Search for the cell housing the specified text and yield its [x, y] center coordinate. 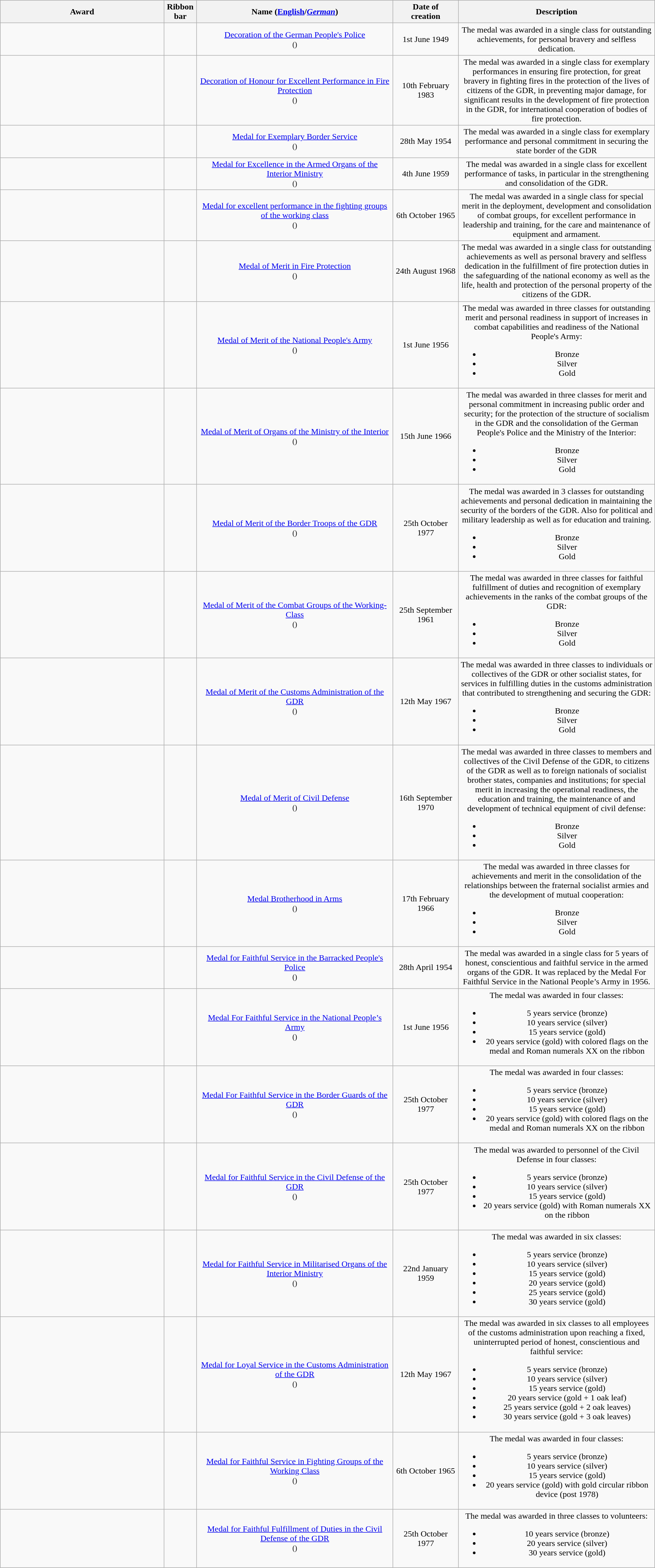
Medal of Merit of the Customs Administration of the GDR() [295, 701]
Decoration of the German People's Police() [295, 39]
The medal was awarded in a single class for exemplary performance and personal commitment in securing the state border of the GDR [556, 141]
The medal was awarded in three classes to volunteers:10 years service (bronze)20 years service (silver)30 years service (gold) [556, 1538]
The medal was awarded in a single class for excellent performance of tasks, in particular in the strengthening and consolidation of the GDR. [556, 174]
10th February 1983 [425, 90]
22nd January 1959 [425, 1273]
Medal for Faithful Service in Fighting Groups of the Working Class() [295, 1470]
Medal for Loyal Service in the Customs Administration of the GDR() [295, 1374]
Medal of Merit of Civil Defense() [295, 802]
Award [82, 12]
Medal Brotherhood in Arms() [295, 903]
Medal of Merit in Fire Protection() [295, 271]
Date ofcreation [425, 12]
Decoration of Honour for Excellent Performance in Fire Protection() [295, 90]
Description [556, 12]
The medal was awarded in a single class for outstanding achievements, for personal bravery and selfless dedication. [556, 39]
Medal For Faithful Service in the National People’s Army() [295, 1027]
28th April 1954 [425, 968]
Medal for Faithful Service in the Barracked People's Police() [295, 968]
17th February 1966 [425, 903]
Medal for excellent performance in the fighting groups of the working class() [295, 215]
1st June 1949 [425, 39]
24th August 1968 [425, 271]
Medal of Merit of Organs of the Ministry of the Interior() [295, 436]
Name (English/German) [295, 12]
Medal for Excellence in the Armed Organs of the Interior Ministry() [295, 174]
Medal for Exemplary Border Service() [295, 141]
Medal of Merit of the Combat Groups of the Working-Class() [295, 614]
Medal for Faithful Service in Militarised Organs of the Interior Ministry() [295, 1273]
28th May 1954 [425, 141]
Medal for Faithful Service in the Civil Defense of the GDR() [295, 1187]
25th September 1961 [425, 614]
15th June 1966 [425, 436]
16th September 1970 [425, 802]
Ribbonbar [180, 12]
Medal for Faithful Fulfillment of Duties in the Civil Defense of the GDR() [295, 1538]
4th June 1959 [425, 174]
Medal of Merit of the Border Troops of the GDR() [295, 528]
Medal of Merit of the National People's Army() [295, 345]
Medal For Faithful Service in the Border Guards of the GDR() [295, 1104]
